Detect which cell encompasses the target text, then output its (X, Y) center coordinate. 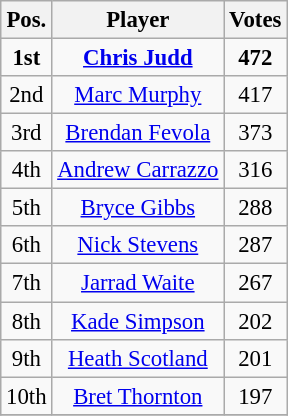
Bryce Gibbs (138, 208)
373 (256, 133)
417 (256, 95)
4th (26, 170)
6th (26, 245)
202 (256, 321)
316 (256, 170)
288 (256, 208)
Pos. (26, 20)
5th (26, 208)
Heath Scotland (138, 358)
Bret Thornton (138, 396)
2nd (26, 95)
Player (138, 20)
Kade Simpson (138, 321)
Jarrad Waite (138, 283)
3rd (26, 133)
8th (26, 321)
10th (26, 396)
1st (26, 58)
Andrew Carrazzo (138, 170)
Votes (256, 20)
9th (26, 358)
267 (256, 283)
Nick Stevens (138, 245)
287 (256, 245)
197 (256, 396)
472 (256, 58)
Brendan Fevola (138, 133)
7th (26, 283)
201 (256, 358)
Chris Judd (138, 58)
Marc Murphy (138, 95)
